Return the [x, y] coordinate for the center point of the cell that contains the specified text.  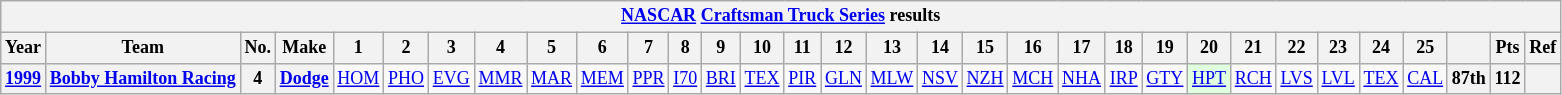
6 [602, 48]
BRI [722, 78]
EVG [451, 78]
MLW [892, 78]
HOM [358, 78]
2 [406, 48]
No. [258, 48]
PIR [802, 78]
Bobby Hamilton Racing [142, 78]
GTY [1165, 78]
23 [1338, 48]
Ref [1543, 48]
3 [451, 48]
11 [802, 48]
17 [1082, 48]
21 [1253, 48]
7 [648, 48]
GLN [844, 78]
NHA [1082, 78]
CAL [1426, 78]
NSV [940, 78]
Year [24, 48]
MAR [552, 78]
20 [1210, 48]
22 [1296, 48]
1999 [24, 78]
25 [1426, 48]
10 [762, 48]
19 [1165, 48]
LVS [1296, 78]
NASCAR Craftsman Truck Series results [781, 16]
14 [940, 48]
MEM [602, 78]
Pts [1508, 48]
LVL [1338, 78]
PPR [648, 78]
18 [1124, 48]
15 [985, 48]
112 [1508, 78]
MCH [1033, 78]
24 [1381, 48]
13 [892, 48]
12 [844, 48]
87th [1468, 78]
9 [722, 48]
Team [142, 48]
MMR [500, 78]
8 [686, 48]
16 [1033, 48]
HPT [1210, 78]
5 [552, 48]
Dodge [304, 78]
PHO [406, 78]
1 [358, 48]
Make [304, 48]
NZH [985, 78]
IRP [1124, 78]
RCH [1253, 78]
I70 [686, 78]
